Identify which cell holds the provided text, then report its [X, Y] central coordinate. 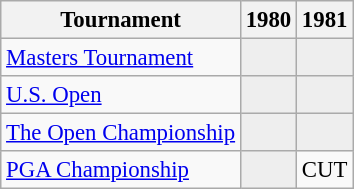
U.S. Open [121, 95]
Masters Tournament [121, 58]
The Open Championship [121, 133]
1981 [325, 20]
1980 [268, 20]
PGA Championship [121, 170]
CUT [325, 170]
Tournament [121, 20]
